Extract the [x, y] coordinate from the center of the cell holding the provided text.  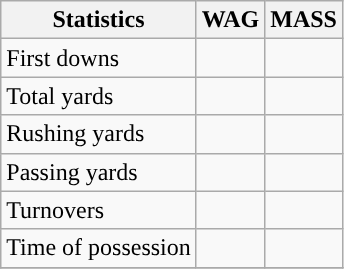
Statistics [99, 20]
Time of possession [99, 248]
Passing yards [99, 172]
First downs [99, 58]
Rushing yards [99, 134]
Turnovers [99, 210]
WAG [230, 20]
MASS [304, 20]
Total yards [99, 96]
